Locate the cell with the specified text and output its [x, y] center coordinate. 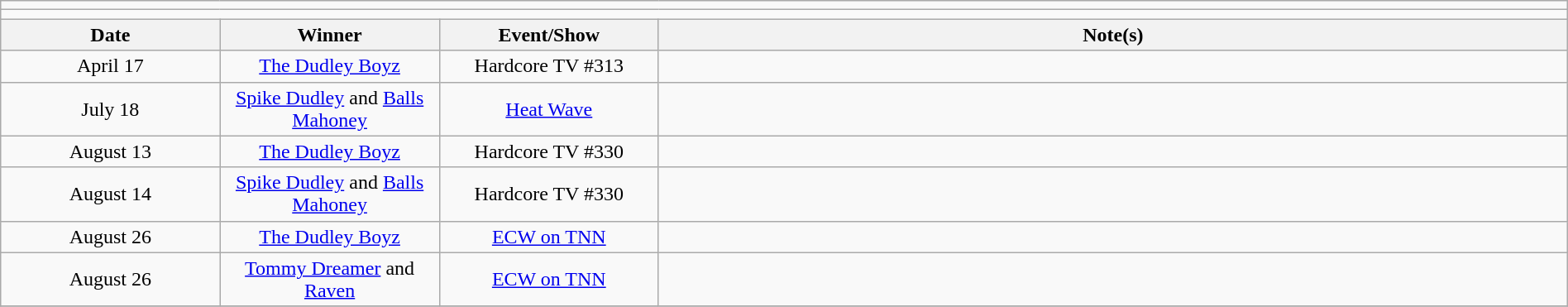
Date [111, 35]
Tommy Dreamer and Raven [329, 280]
Hardcore TV #313 [549, 66]
August 14 [111, 194]
July 18 [111, 109]
Note(s) [1113, 35]
Event/Show [549, 35]
Winner [329, 35]
April 17 [111, 66]
Heat Wave [549, 109]
August 13 [111, 151]
